Output the (x, y) coordinate of the center of the cell containing the given text.  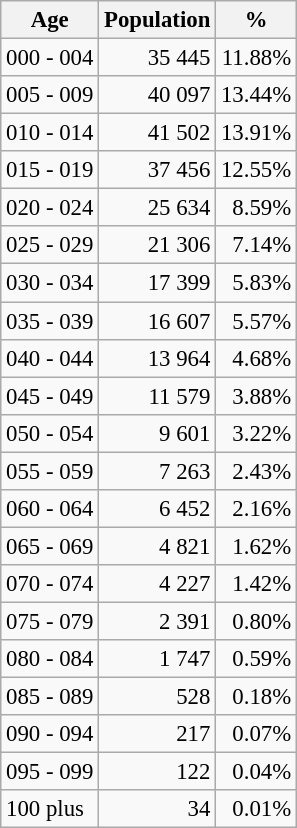
9 601 (158, 433)
8.59% (256, 208)
3.22% (256, 433)
217 (158, 734)
0.59% (256, 659)
40 097 (158, 95)
21 306 (158, 245)
1.42% (256, 584)
Population (158, 20)
11 579 (158, 396)
1.62% (256, 546)
100 plus (50, 809)
000 - 004 (50, 58)
13.91% (256, 133)
11.88% (256, 58)
0.01% (256, 809)
5.57% (256, 321)
7 263 (158, 471)
060 - 064 (50, 509)
2.16% (256, 509)
010 - 014 (50, 133)
025 - 029 (50, 245)
0.04% (256, 772)
015 - 019 (50, 170)
Age (50, 20)
065 - 069 (50, 546)
0.80% (256, 621)
4 227 (158, 584)
17 399 (158, 283)
070 - 074 (50, 584)
4.68% (256, 358)
35 445 (158, 58)
075 - 079 (50, 621)
2.43% (256, 471)
34 (158, 809)
3.88% (256, 396)
035 - 039 (50, 321)
528 (158, 697)
13.44% (256, 95)
085 - 089 (50, 697)
095 - 099 (50, 772)
030 - 034 (50, 283)
% (256, 20)
41 502 (158, 133)
040 - 044 (50, 358)
16 607 (158, 321)
020 - 024 (50, 208)
12.55% (256, 170)
0.07% (256, 734)
13 964 (158, 358)
4 821 (158, 546)
37 456 (158, 170)
5.83% (256, 283)
005 - 009 (50, 95)
6 452 (158, 509)
25 634 (158, 208)
122 (158, 772)
1 747 (158, 659)
2 391 (158, 621)
090 - 094 (50, 734)
080 - 084 (50, 659)
050 - 054 (50, 433)
045 - 049 (50, 396)
7.14% (256, 245)
055 - 059 (50, 471)
0.18% (256, 697)
